For the text-containing cell, return its midpoint in [x, y] coordinate format. 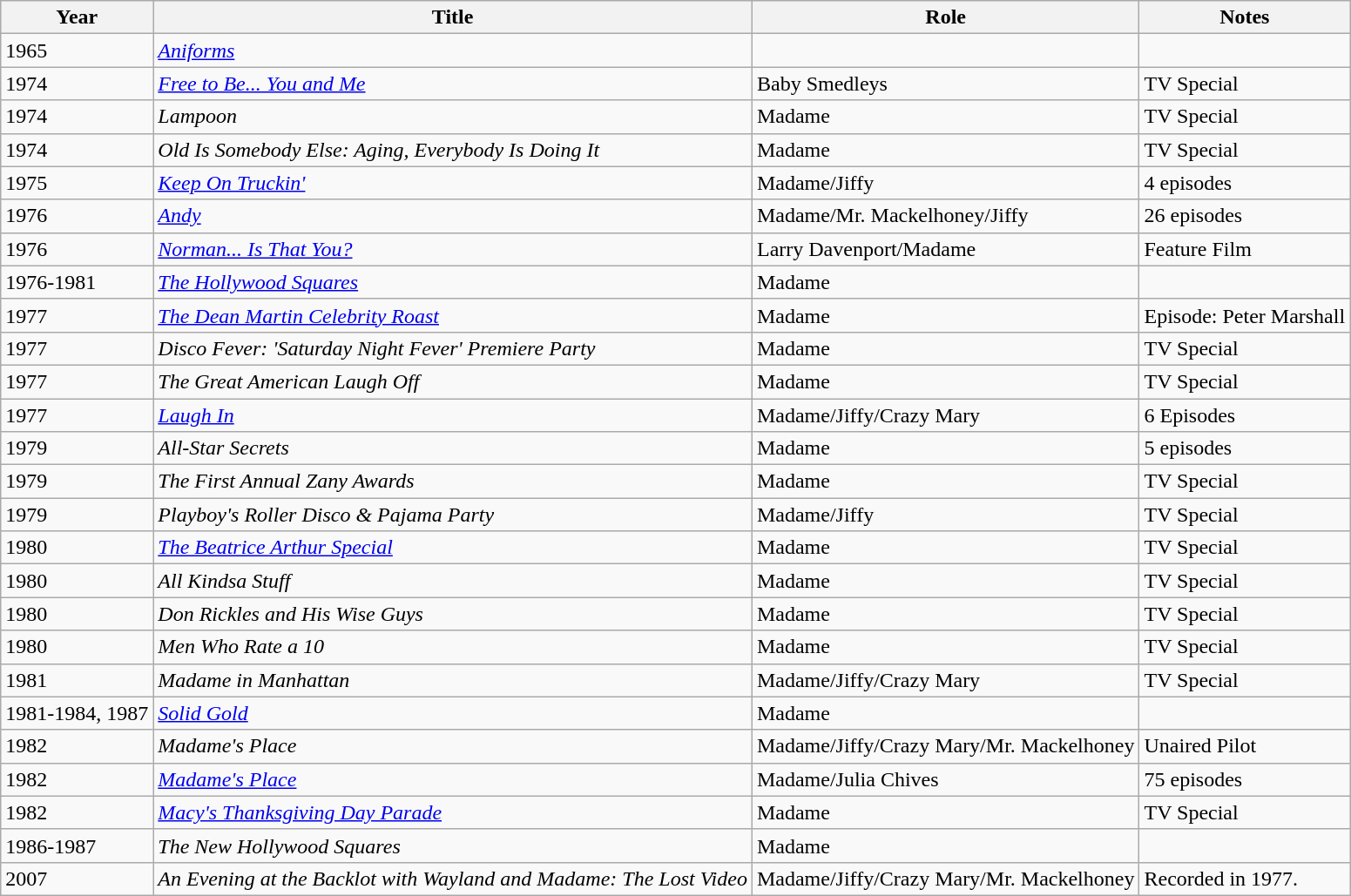
All-Star Secrets [453, 448]
Madame/Mr. Mackelhoney/Jiffy [946, 216]
The First Annual Zany Awards [453, 482]
Year [77, 17]
Norman... Is That You? [453, 249]
Men Who Rate a 10 [453, 647]
6 Episodes [1245, 415]
1981-1984, 1987 [77, 713]
1986-1987 [77, 845]
Aniforms [453, 51]
Solid Gold [453, 713]
Baby Smedleys [946, 84]
Madame/Julia Chives [946, 779]
75 episodes [1245, 779]
The Great American Laugh Off [453, 381]
Lampoon [453, 117]
Unaired Pilot [1245, 746]
The Beatrice Arthur Special [453, 548]
Old Is Somebody Else: Aging, Everybody Is Doing It [453, 150]
Feature Film [1245, 249]
Macy's Thanksgiving Day Parade [453, 812]
1976-1981 [77, 282]
The New Hollywood Squares [453, 845]
Role [946, 17]
5 episodes [1245, 448]
Don Rickles and His Wise Guys [453, 614]
The Hollywood Squares [453, 282]
Keep On Truckin' [453, 183]
Madame in Manhattan [453, 680]
Laugh In [453, 415]
1981 [77, 680]
Recorded in 1977. [1245, 879]
Title [453, 17]
Free to Be... You and Me [453, 84]
Notes [1245, 17]
Playboy's Roller Disco & Pajama Party [453, 515]
Larry Davenport/Madame [946, 249]
Andy [453, 216]
4 episodes [1245, 183]
An Evening at the Backlot with Wayland and Madame: The Lost Video [453, 879]
Disco Fever: 'Saturday Night Fever' Premiere Party [453, 348]
2007 [77, 879]
All Kindsa Stuff [453, 581]
The Dean Martin Celebrity Roast [453, 315]
1965 [77, 51]
Episode: Peter Marshall [1245, 315]
26 episodes [1245, 216]
1975 [77, 183]
